From the cell containing the given text, extract its center point as (x, y) coordinate. 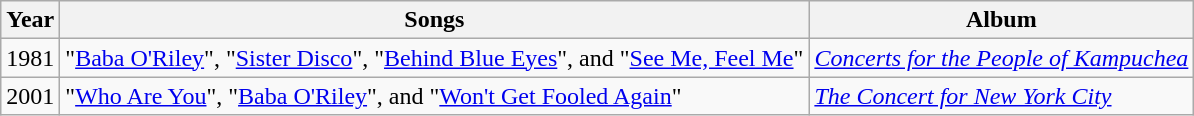
Year (30, 20)
The Concert for New York City (1002, 96)
"Baba O'Riley", "Sister Disco", "Behind Blue Eyes", and "See Me, Feel Me" (434, 58)
Album (1002, 20)
Songs (434, 20)
2001 (30, 96)
Concerts for the People of Kampuchea (1002, 58)
1981 (30, 58)
"Who Are You", "Baba O'Riley", and "Won't Get Fooled Again" (434, 96)
